Locate the cell with the specified text and output its (x, y) center coordinate. 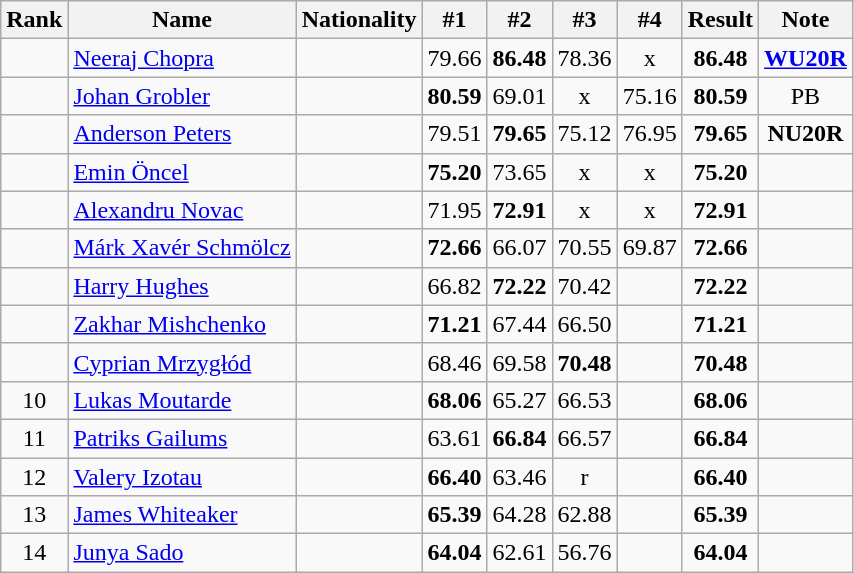
Nationality (359, 20)
79.51 (454, 134)
73.65 (520, 172)
75.12 (584, 134)
69.87 (650, 248)
66.07 (520, 248)
12 (34, 477)
66.57 (584, 438)
NU20R (806, 134)
66.82 (454, 286)
#2 (520, 20)
Junya Sado (182, 553)
#4 (650, 20)
Harry Hughes (182, 286)
68.46 (454, 362)
13 (34, 515)
Alexandru Novac (182, 210)
Johan Grobler (182, 96)
Márk Xavér Schmölcz (182, 248)
Result (720, 20)
69.01 (520, 96)
70.55 (584, 248)
11 (34, 438)
79.66 (454, 58)
65.27 (520, 400)
67.44 (520, 324)
66.50 (584, 324)
r (584, 477)
Lukas Moutarde (182, 400)
#1 (454, 20)
Neeraj Chopra (182, 58)
56.76 (584, 553)
James Whiteaker (182, 515)
#3 (584, 20)
10 (34, 400)
76.95 (650, 134)
62.88 (584, 515)
66.53 (584, 400)
Note (806, 20)
14 (34, 553)
63.46 (520, 477)
64.28 (520, 515)
62.61 (520, 553)
Cyprian Mrzygłód (182, 362)
Name (182, 20)
75.16 (650, 96)
Anderson Peters (182, 134)
78.36 (584, 58)
PB (806, 96)
Patriks Gailums (182, 438)
Zakhar Mishchenko (182, 324)
WU20R (806, 58)
Emin Öncel (182, 172)
70.42 (584, 286)
69.58 (520, 362)
Rank (34, 20)
Valery Izotau (182, 477)
63.61 (454, 438)
71.95 (454, 210)
